Return (X, Y) of the center of cell containing provided text 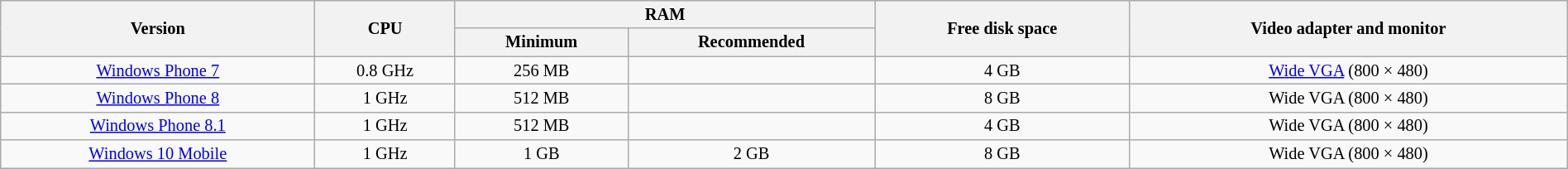
Version (158, 28)
Windows Phone 8.1 (158, 126)
0.8 GHz (385, 70)
Minimum (541, 42)
2 GB (751, 154)
1 GB (541, 154)
256 MB (541, 70)
Windows Phone 8 (158, 98)
RAM (665, 14)
Recommended (751, 42)
Windows 10 Mobile (158, 154)
Windows Phone 7 (158, 70)
CPU (385, 28)
Free disk space (1002, 28)
Video adapter and monitor (1349, 28)
